For the text-containing cell, return its midpoint in [x, y] coordinate format. 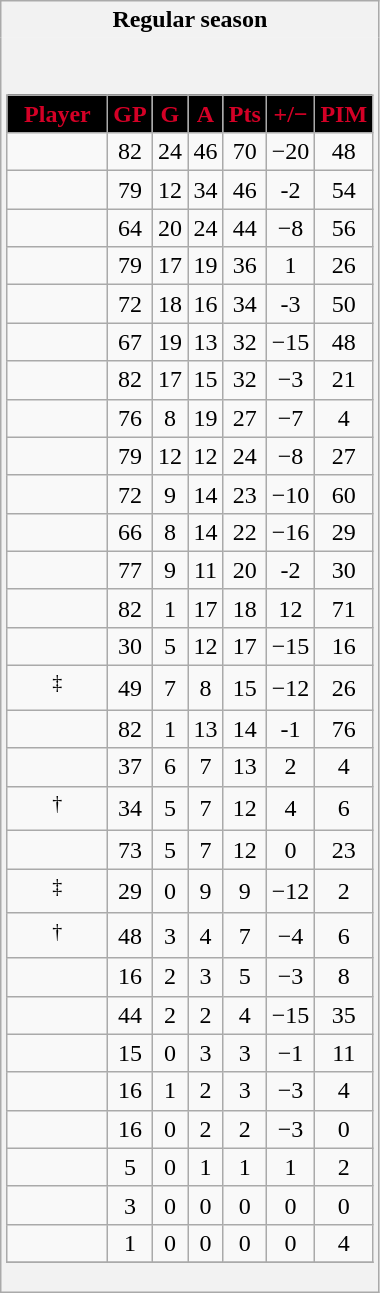
60 [344, 494]
G [170, 114]
49 [130, 688]
−10 [290, 494]
54 [344, 190]
Regular season [190, 20]
56 [344, 228]
22 [244, 532]
−16 [290, 532]
66 [130, 532]
−20 [290, 152]
50 [344, 304]
37 [130, 767]
67 [130, 342]
64 [130, 228]
A [206, 114]
GP [130, 114]
21 [344, 380]
70 [244, 152]
−1 [290, 1053]
77 [130, 570]
-1 [290, 729]
−7 [290, 418]
73 [130, 850]
35 [344, 1015]
-3 [290, 304]
PIM [344, 114]
Player [58, 114]
36 [244, 266]
+/− [290, 114]
71 [344, 608]
Pts [244, 114]
−4 [290, 936]
